Capture the cell that displays the provided text and extract its (X, Y) central coordinate. 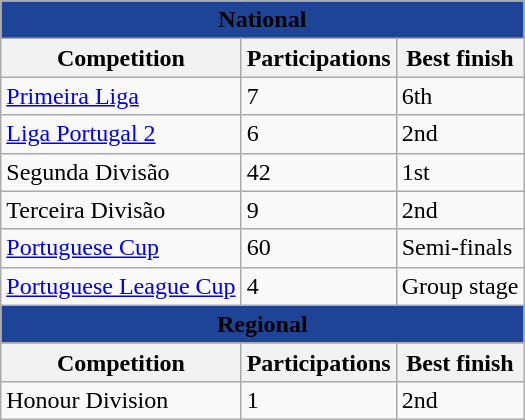
42 (318, 172)
Group stage (460, 286)
Segunda Divisão (121, 172)
Semi-finals (460, 248)
Liga Portugal 2 (121, 134)
Portuguese Cup (121, 248)
60 (318, 248)
6th (460, 96)
Primeira Liga (121, 96)
9 (318, 210)
4 (318, 286)
National (262, 20)
1st (460, 172)
6 (318, 134)
Portuguese League Cup (121, 286)
Regional (262, 324)
Honour Division (121, 400)
1 (318, 400)
Terceira Divisão (121, 210)
7 (318, 96)
